Search for the cell housing the specified text and yield its [x, y] center coordinate. 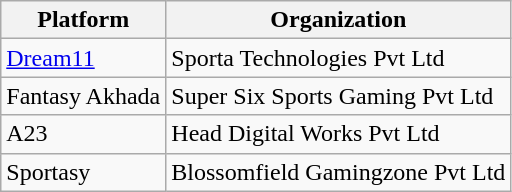
Head Digital Works Pvt Ltd [338, 134]
Blossomfield Gamingzone Pvt Ltd [338, 172]
Super Six Sports Gaming Pvt Ltd [338, 96]
A23 [84, 134]
Platform [84, 20]
Organization [338, 20]
Sporta Technologies Pvt Ltd [338, 58]
Fantasy Akhada [84, 96]
Dream11 [84, 58]
Sportasy [84, 172]
